Identify which cell holds the provided text, then report its [x, y] central coordinate. 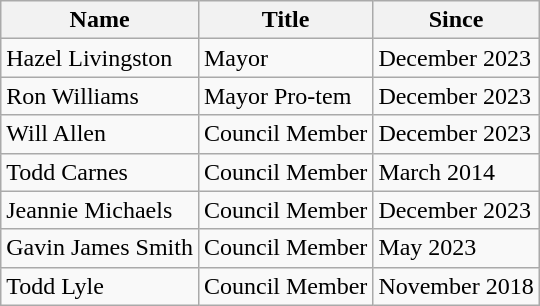
Todd Carnes [100, 172]
Name [100, 20]
Will Allen [100, 134]
May 2023 [456, 248]
March 2014 [456, 172]
Jeannie Michaels [100, 210]
Since [456, 20]
Ron Williams [100, 96]
Hazel Livingston [100, 58]
November 2018 [456, 286]
Todd Lyle [100, 286]
Title [285, 20]
Mayor Pro-tem [285, 96]
Mayor [285, 58]
Gavin James Smith [100, 248]
